Capture the cell that displays the provided text and extract its (X, Y) central coordinate. 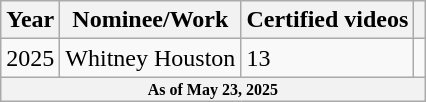
As of May 23, 2025 (213, 89)
13 (328, 58)
Whitney Houston (150, 58)
Year (30, 20)
2025 (30, 58)
Certified videos (328, 20)
Nominee/Work (150, 20)
